Extract the [X, Y] coordinate from the center of the cell holding the provided text.  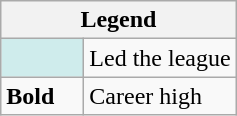
Bold [42, 96]
Legend [118, 20]
Led the league [160, 58]
Career high [160, 96]
